Return the [X, Y] coordinate for the center point of the cell that contains the specified text.  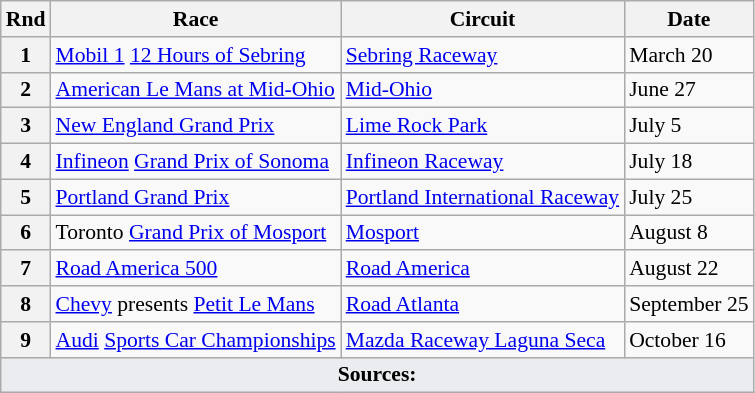
5 [26, 197]
Circuit [482, 19]
Chevy presents Petit Le Mans [195, 304]
Audi Sports Car Championships [195, 340]
Portland International Raceway [482, 197]
Rnd [26, 19]
Lime Rock Park [482, 126]
Infineon Raceway [482, 162]
Mazda Raceway Laguna Seca [482, 340]
June 27 [688, 90]
1 [26, 55]
New England Grand Prix [195, 126]
July 5 [688, 126]
6 [26, 233]
Road Atlanta [482, 304]
July 25 [688, 197]
September 25 [688, 304]
Toronto Grand Prix of Mosport [195, 233]
2 [26, 90]
Sebring Raceway [482, 55]
August 22 [688, 269]
Race [195, 19]
Portland Grand Prix [195, 197]
4 [26, 162]
9 [26, 340]
October 16 [688, 340]
Road America [482, 269]
August 8 [688, 233]
American Le Mans at Mid-Ohio [195, 90]
Mobil 1 12 Hours of Sebring [195, 55]
Date [688, 19]
8 [26, 304]
March 20 [688, 55]
Mosport [482, 233]
Road America 500 [195, 269]
Infineon Grand Prix of Sonoma [195, 162]
July 18 [688, 162]
7 [26, 269]
Mid-Ohio [482, 90]
3 [26, 126]
Sources: [378, 375]
